Detect which cell encompasses the target text, then output its [x, y] center coordinate. 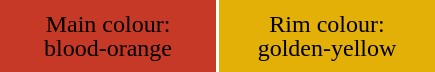
Rim colour: golden-yellow [327, 36]
Main colour: blood-orange [108, 36]
